Find where the given text appears and provide that cell's center as (X, Y) coordinate. 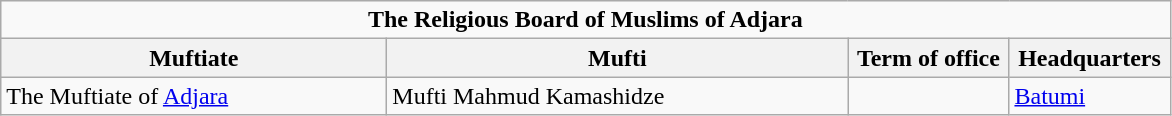
Headquarters (1090, 58)
The Muftiate of Adjara (194, 96)
Batumi (1090, 96)
Muftiate (194, 58)
Mufti (618, 58)
Term of office (928, 58)
Mufti Mahmud Kamashidze (618, 96)
The Religious Board of Muslims of Adjara (586, 20)
